Locate the cell with the specified text and output its (x, y) center coordinate. 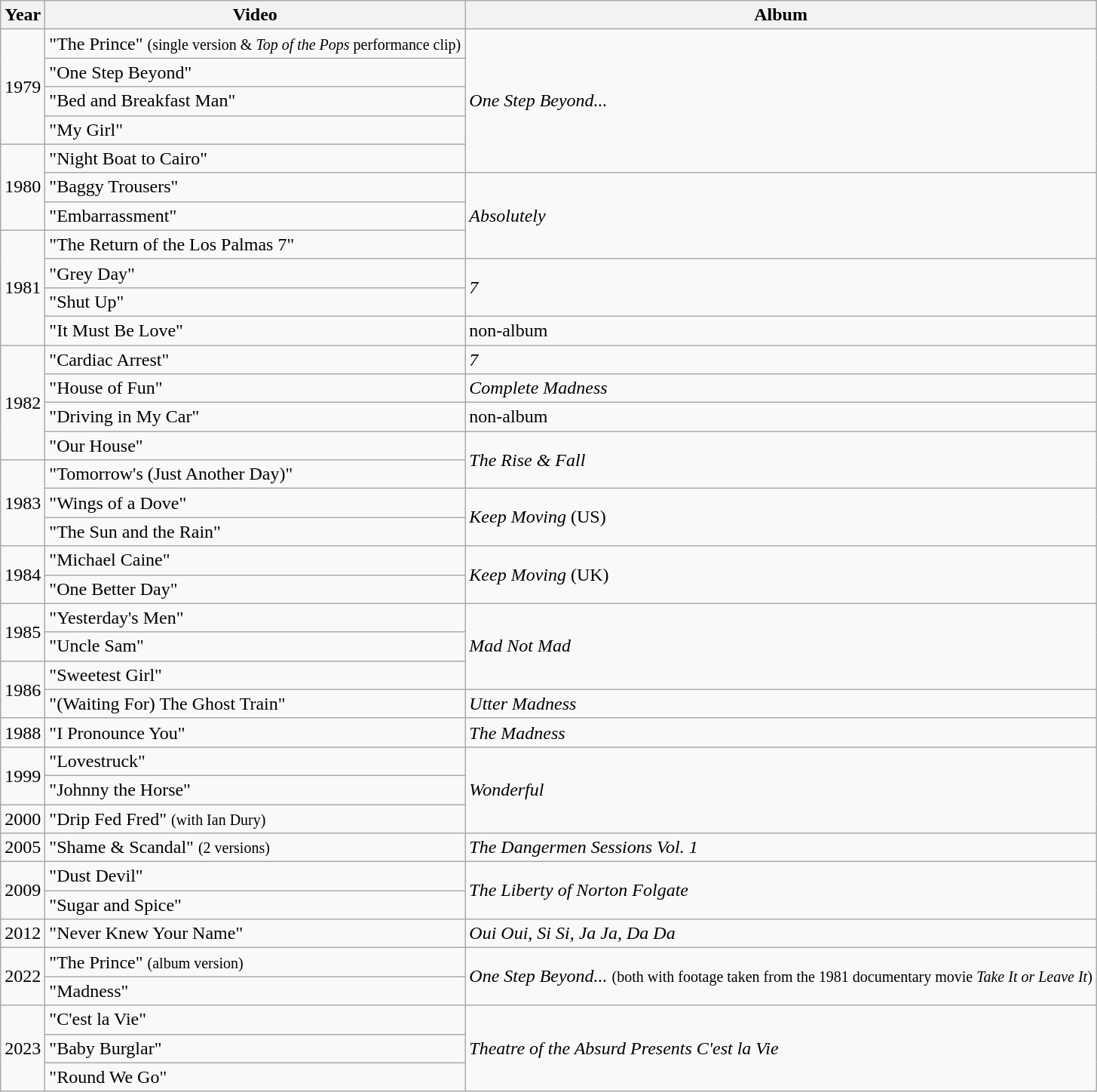
1999 (23, 775)
Keep Moving (UK) (781, 575)
The Rise & Fall (781, 460)
"Michael Caine" (255, 560)
1988 (23, 732)
The Liberty of Norton Folgate (781, 891)
"Lovestruck" (255, 761)
"Embarrassment" (255, 216)
2022 (23, 977)
The Madness (781, 732)
Album (781, 15)
"Wings of a Dove" (255, 503)
Video (255, 15)
"Cardiac Arrest" (255, 360)
Oui Oui, Si Si, Ja Ja, Da Da (781, 934)
"The Return of the Los Palmas 7" (255, 244)
"Round We Go" (255, 1077)
"Sugar and Spice" (255, 905)
The Dangermen Sessions Vol. 1 (781, 848)
"Drip Fed Fred" (with Ian Dury) (255, 818)
"Tomorrow's (Just Another Day)" (255, 474)
"Bed and Breakfast Man" (255, 101)
One Step Beyond... (781, 101)
"Madness" (255, 991)
2009 (23, 891)
Wonderful (781, 790)
"One Better Day" (255, 589)
"I Pronounce You" (255, 732)
Year (23, 15)
"Our House" (255, 446)
1984 (23, 575)
"Shame & Scandal" (2 versions) (255, 848)
1985 (23, 632)
"The Prince" (single version & Top of the Pops performance clip) (255, 44)
"Dust Devil" (255, 876)
Mad Not Mad (781, 646)
"My Girl" (255, 130)
"One Step Beyond" (255, 72)
"It Must Be Love" (255, 330)
1980 (23, 187)
"Yesterday's Men" (255, 618)
"The Prince" (album version) (255, 962)
1982 (23, 403)
2005 (23, 848)
Keep Moving (US) (781, 517)
Theatre of the Absurd Presents C'est la Vie (781, 1048)
"Night Boat to Cairo" (255, 158)
"The Sun and the Rain" (255, 532)
"Driving in My Car" (255, 417)
"Never Knew Your Name" (255, 934)
"Baggy Trousers" (255, 187)
1981 (23, 287)
"(Waiting For) The Ghost Train" (255, 704)
Complete Madness (781, 388)
"C'est la Vie" (255, 1020)
One Step Beyond... (both with footage taken from the 1981 documentary movie Take It or Leave It) (781, 977)
2000 (23, 818)
"Sweetest Girl" (255, 675)
Utter Madness (781, 704)
"Baby Burglar" (255, 1048)
1979 (23, 87)
"Grey Day" (255, 273)
"Shut Up" (255, 302)
"Uncle Sam" (255, 646)
Absolutely (781, 216)
"House of Fun" (255, 388)
2023 (23, 1048)
1983 (23, 503)
"Johnny the Horse" (255, 790)
2012 (23, 934)
1986 (23, 689)
